Return the [x, y] coordinate for the center point of the cell that contains the specified text.  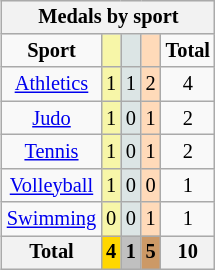
Volleyball [52, 185]
Judo [52, 118]
Athletics [52, 84]
Tennis [52, 152]
Sport [52, 51]
Swimming [52, 219]
Medals by sport [108, 17]
5 [151, 253]
10 [188, 253]
